Capture the cell that displays the provided text and extract its [x, y] central coordinate. 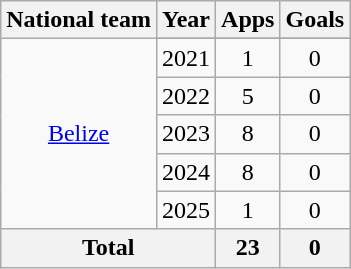
23 [248, 248]
2025 [186, 210]
5 [248, 96]
Apps [248, 20]
National team [79, 20]
Total [108, 248]
Goals [315, 20]
2022 [186, 96]
2024 [186, 172]
Belize [79, 134]
2021 [186, 58]
2023 [186, 134]
Year [186, 20]
